Detect which cell encompasses the target text, then output its (X, Y) center coordinate. 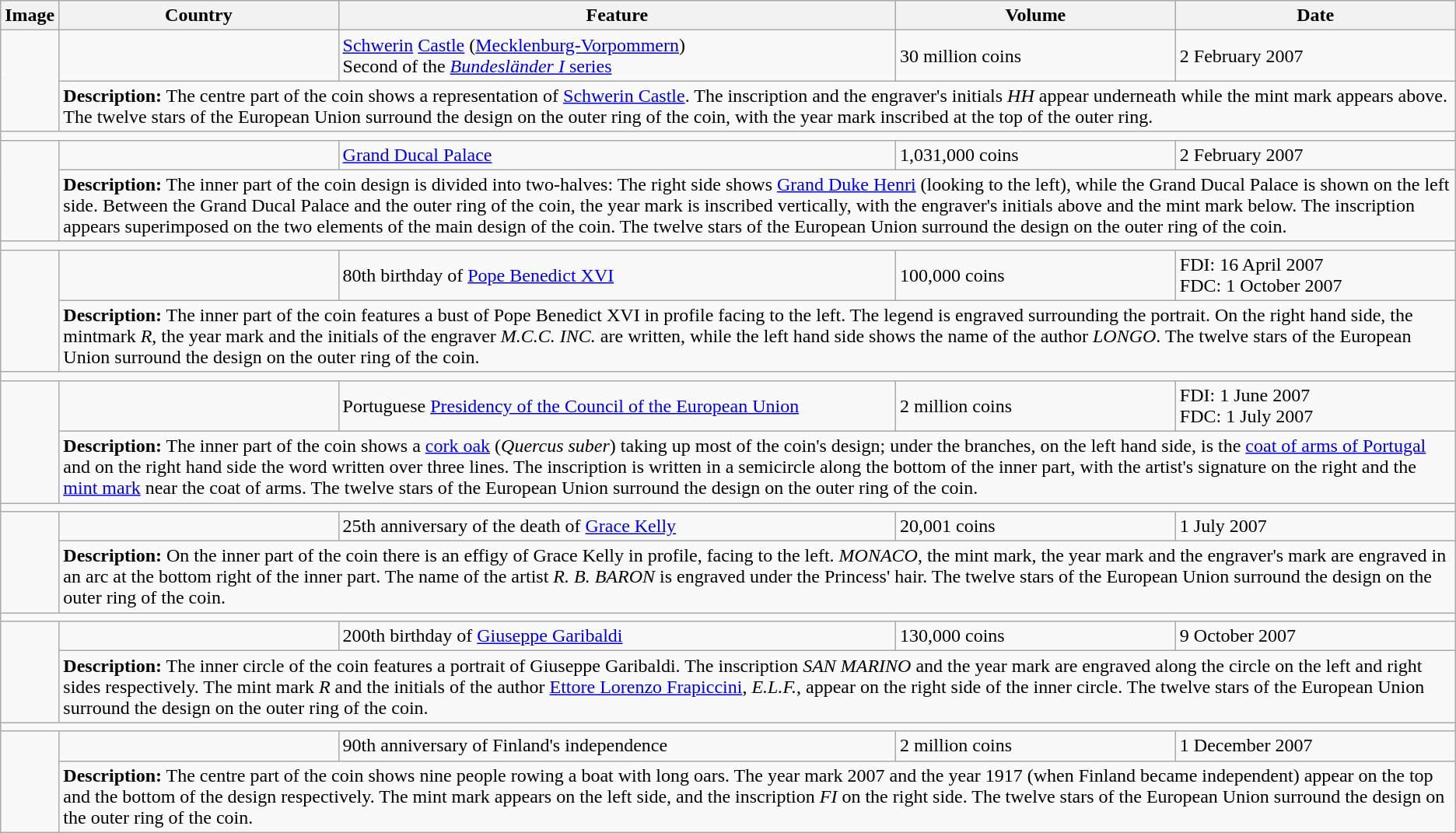
30 million coins (1035, 56)
1,031,000 coins (1035, 155)
90th anniversary of Finland's independence (617, 746)
200th birthday of Giuseppe Garibaldi (617, 636)
130,000 coins (1035, 636)
80th birthday of Pope Benedict XVI (617, 275)
Volume (1035, 16)
Schwerin Castle (Mecklenburg-Vorpommern)Second of the Bundesländer I series (617, 56)
FDI: 16 April 2007FDC: 1 October 2007 (1315, 275)
Grand Ducal Palace (617, 155)
Portuguese Presidency of the Council of the European Union (617, 406)
Date (1315, 16)
1 December 2007 (1315, 746)
FDI: 1 June 2007FDC: 1 July 2007 (1315, 406)
1 July 2007 (1315, 527)
25th anniversary of the death of Grace Kelly (617, 527)
Feature (617, 16)
9 October 2007 (1315, 636)
100,000 coins (1035, 275)
Country (199, 16)
20,001 coins (1035, 527)
Image (30, 16)
